Extract the (x, y) coordinate from the center of the cell holding the provided text.  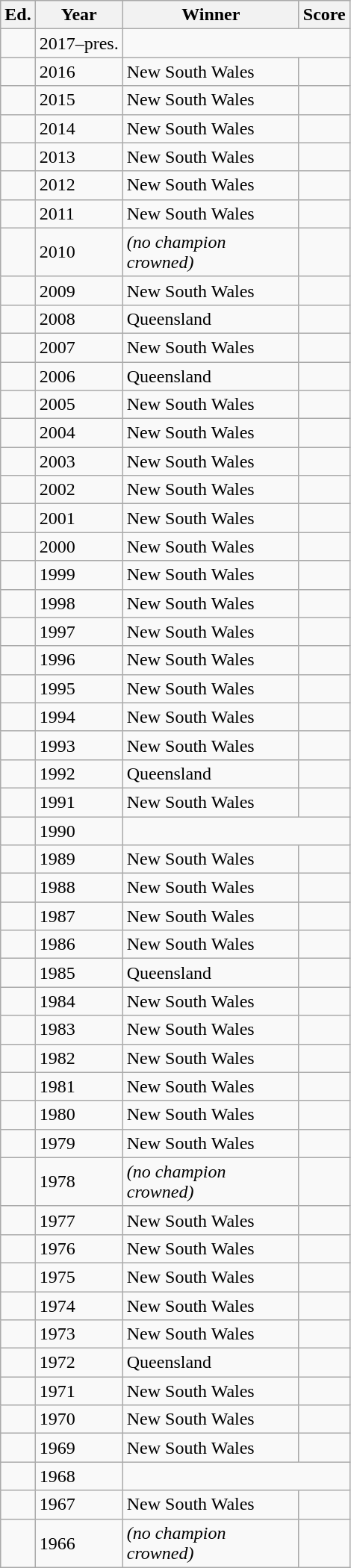
1972 (79, 1363)
2004 (79, 433)
1977 (79, 1220)
1997 (79, 632)
1966 (79, 1543)
1991 (79, 802)
1969 (79, 1448)
1974 (79, 1306)
1973 (79, 1334)
1980 (79, 1115)
1979 (79, 1143)
1984 (79, 1001)
2008 (79, 319)
2001 (79, 518)
1970 (79, 1419)
2017–pres. (79, 43)
2014 (79, 128)
1987 (79, 916)
1988 (79, 888)
2002 (79, 490)
Year (79, 15)
1971 (79, 1391)
1995 (79, 688)
1993 (79, 745)
2013 (79, 157)
1967 (79, 1505)
2010 (79, 252)
1989 (79, 859)
2005 (79, 405)
Winner (211, 15)
Score (324, 15)
2000 (79, 547)
2012 (79, 185)
1998 (79, 603)
1990 (79, 831)
2011 (79, 214)
1978 (79, 1181)
1994 (79, 717)
1981 (79, 1086)
1983 (79, 1030)
2009 (79, 290)
2015 (79, 100)
2016 (79, 72)
2003 (79, 461)
2006 (79, 376)
1986 (79, 945)
1982 (79, 1058)
1968 (79, 1476)
2007 (79, 347)
1976 (79, 1248)
1975 (79, 1277)
1999 (79, 575)
1985 (79, 973)
1996 (79, 660)
Ed. (18, 15)
1992 (79, 774)
